Identify which cell holds the provided text, then report its [x, y] central coordinate. 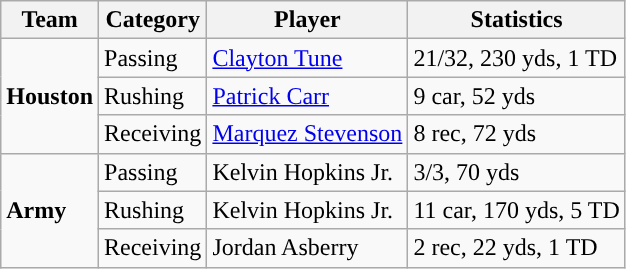
Player [308, 20]
Category [153, 20]
Jordan Asberry [308, 248]
2 rec, 22 yds, 1 TD [516, 248]
3/3, 70 yds [516, 172]
Team [50, 20]
Marquez Stevenson [308, 134]
Army [50, 210]
Patrick Carr [308, 96]
Clayton Tune [308, 58]
21/32, 230 yds, 1 TD [516, 58]
Statistics [516, 20]
11 car, 170 yds, 5 TD [516, 210]
8 rec, 72 yds [516, 134]
Houston [50, 96]
9 car, 52 yds [516, 96]
